Return [x, y] of the center of cell containing provided text 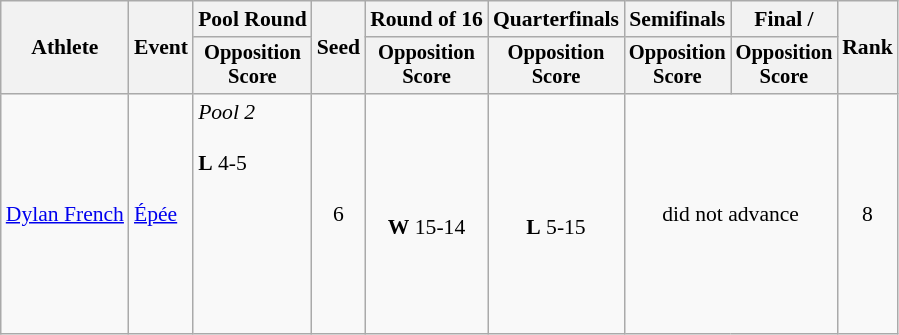
did not advance [730, 214]
Seed [338, 48]
Athlete [65, 48]
6 [338, 214]
L 5-15 [556, 214]
Round of 16 [426, 19]
Event [161, 48]
Dylan French [65, 214]
Final / [784, 19]
Pool Round [252, 19]
Pool 2L 4-5 [252, 214]
Épée [161, 214]
W 15-14 [426, 214]
Quarterfinals [556, 19]
Rank [868, 48]
Semifinals [678, 19]
8 [868, 214]
